Search for the cell housing the specified text and yield its (x, y) center coordinate. 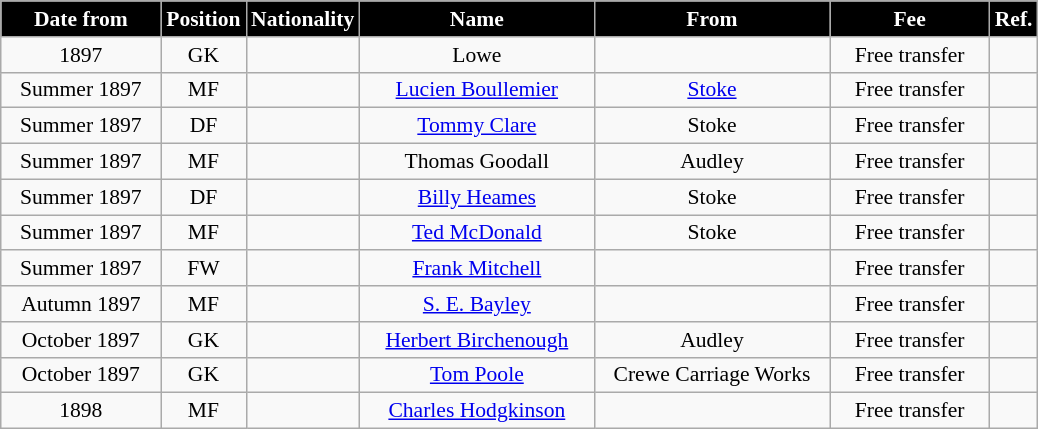
Autumn 1897 (81, 304)
Date from (81, 19)
Lucien Boullemier (476, 90)
Ted McDonald (476, 233)
Frank Mitchell (476, 269)
S. E. Bayley (476, 304)
Billy Heames (476, 197)
Thomas Goodall (476, 162)
Tommy Clare (476, 126)
Fee (910, 19)
Position (204, 19)
Charles Hodgkinson (476, 411)
Name (476, 19)
1898 (81, 411)
Ref. (1014, 19)
Nationality (302, 19)
From (712, 19)
Lowe (476, 55)
FW (204, 269)
Crewe Carriage Works (712, 375)
1897 (81, 55)
Tom Poole (476, 375)
Herbert Birchenough (476, 340)
